For the text-containing cell, return its midpoint in (X, Y) coordinate format. 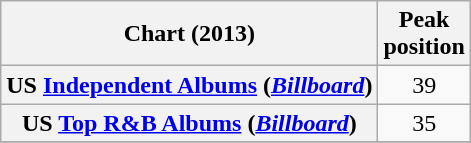
US Independent Albums (Billboard) (190, 85)
US Top R&B Albums (Billboard) (190, 123)
35 (424, 123)
39 (424, 85)
Chart (2013) (190, 34)
Peakposition (424, 34)
